Pinpoint the cell where the given text exists, returning its (x, y) midpoint coordinate. 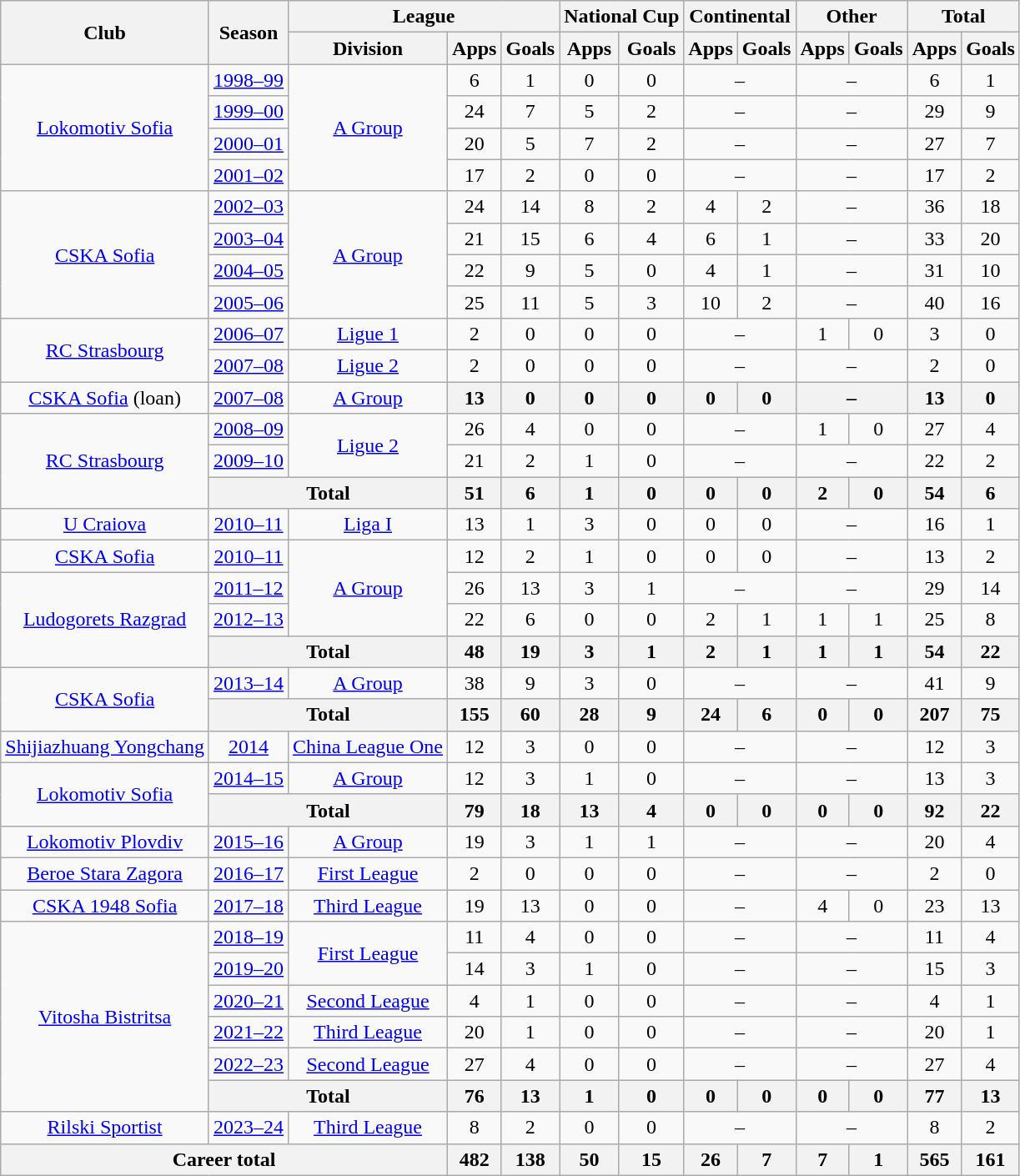
482 (475, 1159)
41 (934, 683)
Liga I (369, 525)
2008–09 (249, 430)
2020–21 (249, 1001)
Vitosha Bistritsa (105, 1017)
48 (475, 651)
75 (991, 715)
2015–16 (249, 842)
40 (934, 302)
Rilski Sportist (105, 1128)
Shijiazhuang Yongchang (105, 746)
2005–06 (249, 302)
1998–99 (249, 80)
155 (475, 715)
565 (934, 1159)
2002–03 (249, 207)
Lokomotiv Plovdiv (105, 842)
2013–14 (249, 683)
1999–00 (249, 112)
2016–17 (249, 873)
2011–12 (249, 588)
2014–15 (249, 778)
CSKA 1948 Sofia (105, 905)
2006–07 (249, 334)
79 (475, 810)
2012–13 (249, 620)
Club (105, 33)
161 (991, 1159)
2000–01 (249, 143)
Beroe Stara Zagora (105, 873)
2021–22 (249, 1033)
China League One (369, 746)
2018–19 (249, 937)
92 (934, 810)
31 (934, 270)
2014 (249, 746)
2003–04 (249, 239)
League (424, 17)
Other (852, 17)
Career total (224, 1159)
60 (530, 715)
2017–18 (249, 905)
Ludogorets Razgrad (105, 620)
U Craiova (105, 525)
23 (934, 905)
2004–05 (249, 270)
Ligue 1 (369, 334)
207 (934, 715)
2022–23 (249, 1064)
Season (249, 33)
2009–10 (249, 461)
CSKA Sofia (loan) (105, 398)
38 (475, 683)
33 (934, 239)
36 (934, 207)
50 (590, 1159)
76 (475, 1096)
Division (369, 48)
77 (934, 1096)
138 (530, 1159)
51 (475, 493)
28 (590, 715)
2019–20 (249, 969)
Continental (740, 17)
National Cup (622, 17)
2023–24 (249, 1128)
2001–02 (249, 175)
